Pinpoint the cell where the given text exists, returning its [x, y] midpoint coordinate. 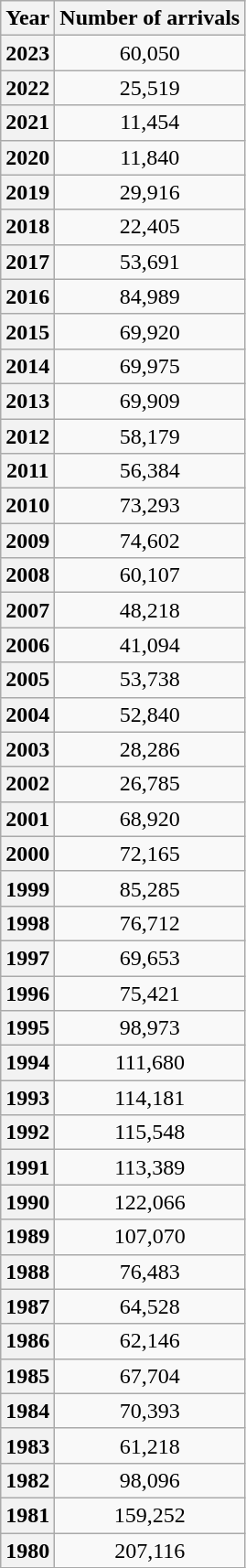
Year [27, 18]
98,096 [150, 1480]
2016 [27, 296]
1989 [27, 1237]
2010 [27, 506]
53,738 [150, 680]
11,840 [150, 157]
76,483 [150, 1272]
2019 [27, 192]
1983 [27, 1445]
2018 [27, 227]
113,389 [150, 1167]
2003 [27, 749]
25,519 [150, 88]
1985 [27, 1376]
69,975 [150, 366]
1993 [27, 1098]
53,691 [150, 262]
207,116 [150, 1551]
48,218 [150, 610]
2002 [27, 784]
1987 [27, 1306]
11,454 [150, 123]
1984 [27, 1411]
74,602 [150, 541]
85,285 [150, 888]
1988 [27, 1272]
76,712 [150, 923]
72,165 [150, 854]
2009 [27, 541]
28,286 [150, 749]
69,653 [150, 958]
1999 [27, 888]
1980 [27, 1551]
Number of arrivals [150, 18]
115,548 [150, 1133]
58,179 [150, 436]
1998 [27, 923]
52,840 [150, 714]
1981 [27, 1515]
1986 [27, 1341]
2015 [27, 331]
29,916 [150, 192]
2017 [27, 262]
70,393 [150, 1411]
2021 [27, 123]
2011 [27, 471]
2007 [27, 610]
2014 [27, 366]
64,528 [150, 1306]
1995 [27, 1028]
1991 [27, 1167]
159,252 [150, 1515]
2022 [27, 88]
122,066 [150, 1202]
2004 [27, 714]
1997 [27, 958]
2006 [27, 645]
1990 [27, 1202]
60,050 [150, 53]
1982 [27, 1480]
67,704 [150, 1376]
98,973 [150, 1028]
68,920 [150, 819]
114,181 [150, 1098]
60,107 [150, 575]
62,146 [150, 1341]
107,070 [150, 1237]
2008 [27, 575]
2000 [27, 854]
1992 [27, 1133]
73,293 [150, 506]
69,920 [150, 331]
75,421 [150, 993]
41,094 [150, 645]
2020 [27, 157]
111,680 [150, 1063]
61,218 [150, 1445]
26,785 [150, 784]
2023 [27, 53]
2013 [27, 401]
1996 [27, 993]
22,405 [150, 227]
2012 [27, 436]
56,384 [150, 471]
69,909 [150, 401]
2001 [27, 819]
84,989 [150, 296]
1994 [27, 1063]
2005 [27, 680]
